Detect which cell encompasses the target text, then output its (X, Y) center coordinate. 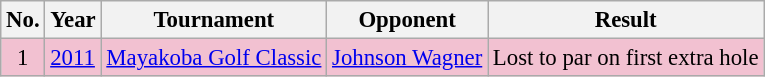
No. (23, 20)
2011 (73, 58)
Result (626, 20)
Lost to par on first extra hole (626, 58)
Opponent (408, 20)
Tournament (214, 20)
1 (23, 58)
Year (73, 20)
Johnson Wagner (408, 58)
Mayakoba Golf Classic (214, 58)
